Provide the [x, y] coordinate of the cell's center where the given text is located.  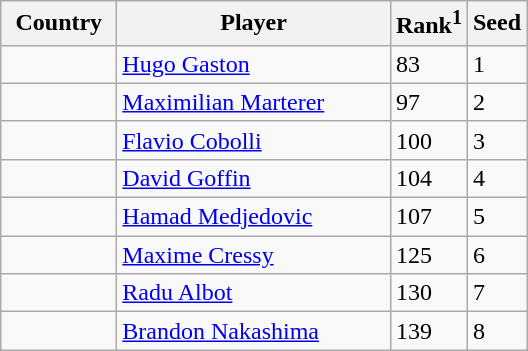
Seed [496, 24]
104 [428, 178]
Hugo Gaston [254, 64]
125 [428, 255]
Flavio Cobolli [254, 140]
Radu Albot [254, 293]
139 [428, 331]
2 [496, 102]
100 [428, 140]
8 [496, 331]
130 [428, 293]
97 [428, 102]
5 [496, 217]
7 [496, 293]
Country [59, 24]
David Goffin [254, 178]
107 [428, 217]
6 [496, 255]
Rank1 [428, 24]
3 [496, 140]
83 [428, 64]
Hamad Medjedovic [254, 217]
Maxime Cressy [254, 255]
Player [254, 24]
4 [496, 178]
Maximilian Marterer [254, 102]
Brandon Nakashima [254, 331]
1 [496, 64]
